Locate the cell with the specified text and output its [x, y] center coordinate. 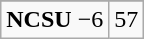
57 [126, 20]
NCSU −6 [55, 20]
